Return (x, y) of the center of cell containing provided text 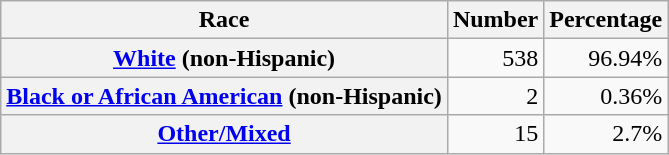
538 (495, 58)
96.94% (606, 58)
Number (495, 20)
2 (495, 96)
2.7% (606, 134)
Other/Mixed (224, 134)
Percentage (606, 20)
15 (495, 134)
White (non-Hispanic) (224, 58)
Black or African American (non-Hispanic) (224, 96)
Race (224, 20)
0.36% (606, 96)
